Provide the [X, Y] coordinate of the cell's center where the given text is located.  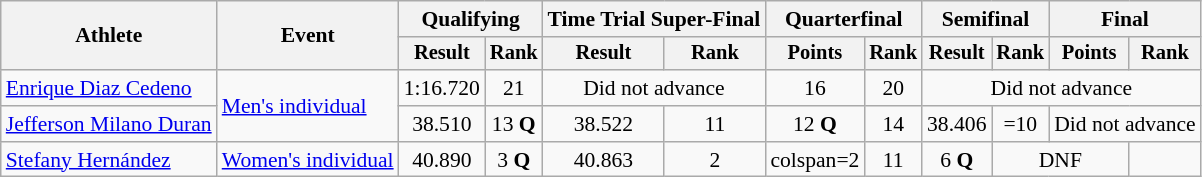
12 Q [814, 124]
11 [714, 124]
20 [893, 88]
Enrique Diaz Cedeno [109, 88]
Time Trial Super-Final [654, 19]
Quarterfinal [844, 19]
Men's individual [308, 106]
Jefferson Milano Duran [109, 124]
1:16.720 [442, 88]
Athlete [109, 36]
Final [1125, 19]
Qualifying [471, 19]
Event [308, 36]
13 Q [514, 124]
21 [514, 88]
Semifinal [986, 19]
=10 [1021, 124]
14 [893, 124]
38.406 [956, 124]
38.522 [604, 124]
38.510 [442, 124]
16 [814, 88]
